Provide the (x, y) coordinate of the cell's center where the given text is located.  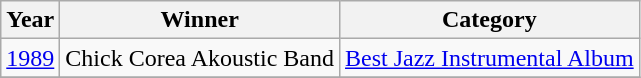
Best Jazz Instrumental Album (490, 58)
Chick Corea Akoustic Band (200, 58)
Year (30, 20)
Winner (200, 20)
Category (490, 20)
1989 (30, 58)
